Pinpoint the cell where the given text exists, returning its (x, y) midpoint coordinate. 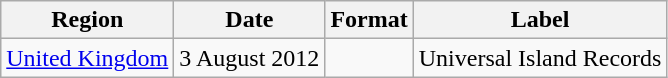
3 August 2012 (250, 58)
Date (250, 20)
Universal Island Records (540, 58)
United Kingdom (88, 58)
Format (369, 20)
Region (88, 20)
Label (540, 20)
